From the cell containing the given text, extract its center point as (X, Y) coordinate. 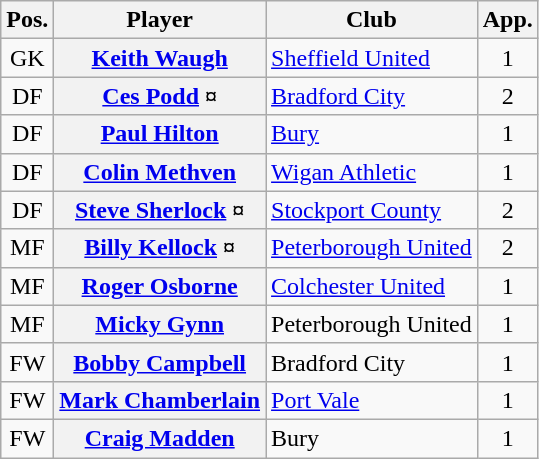
Steve Sherlock ¤ (160, 210)
Bobby Campbell (160, 362)
Ces Podd ¤ (160, 96)
Paul Hilton (160, 134)
Wigan Athletic (372, 172)
Craig Madden (160, 438)
Mark Chamberlain (160, 400)
GK (28, 58)
Roger Osborne (160, 286)
Billy Kellock ¤ (160, 248)
Colin Methven (160, 172)
Colchester United (372, 286)
Player (160, 20)
Micky Gynn (160, 324)
App. (508, 20)
Sheffield United (372, 58)
Club (372, 20)
Keith Waugh (160, 58)
Stockport County (372, 210)
Port Vale (372, 400)
Pos. (28, 20)
